Provide the (x, y) coordinate of the cell's center where the given text is located.  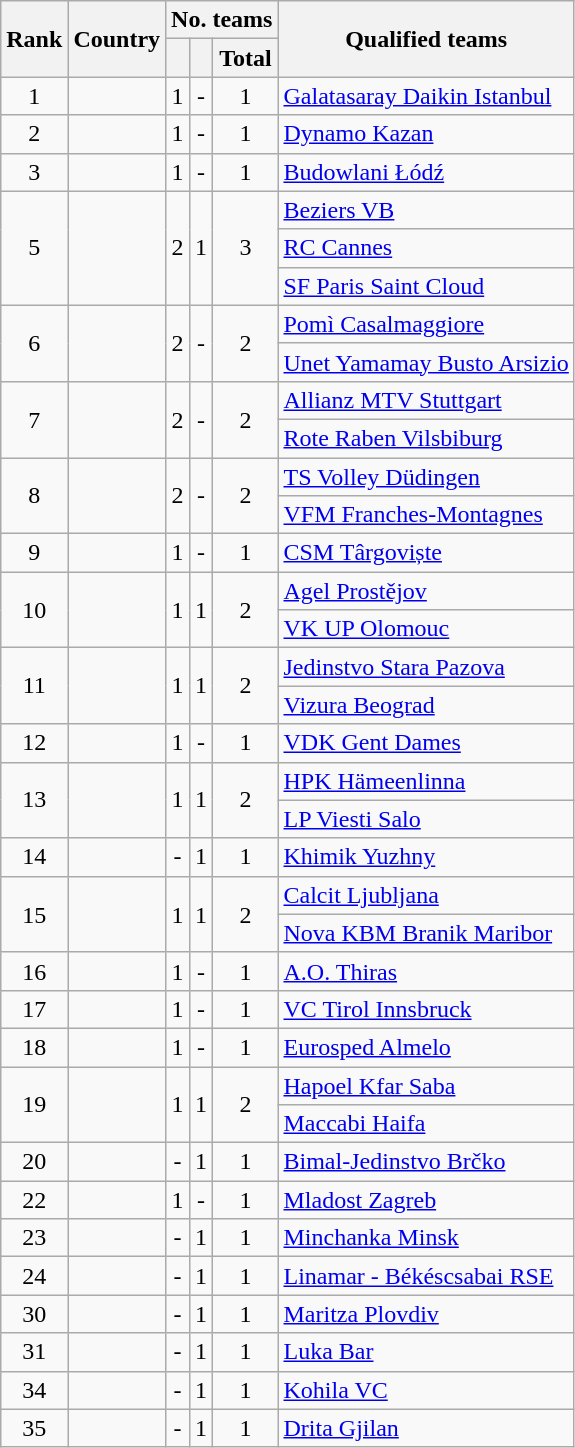
No. teams (222, 20)
5 (34, 248)
12 (34, 743)
Beziers VB (426, 210)
Qualified teams (426, 39)
Mladost Zagreb (426, 1200)
VC Tirol Innsbruck (426, 1009)
22 (34, 1200)
34 (34, 1390)
23 (34, 1238)
11 (34, 686)
SF Paris Saint Cloud (426, 286)
HPK Hämeenlinna (426, 781)
Galatasaray Daikin Istanbul (426, 96)
Rank (34, 39)
Khimik Yuzhny (426, 857)
19 (34, 1104)
CSM Târgoviște (426, 553)
6 (34, 343)
8 (34, 496)
Drita Gjilan (426, 1428)
Bimal-Jedinstvo Brčko (426, 1162)
15 (34, 914)
Vizura Beograd (426, 705)
30 (34, 1314)
Luka Bar (426, 1352)
RC Cannes (426, 248)
10 (34, 610)
Jedinstvo Stara Pazova (426, 667)
Dynamo Kazan (426, 134)
Total (246, 58)
A.O. Thiras (426, 971)
Hapoel Kfar Saba (426, 1085)
Agel Prostějov (426, 591)
Minchanka Minsk (426, 1238)
31 (34, 1352)
Budowlani Łódź (426, 172)
14 (34, 857)
Rote Raben Vilsbiburg (426, 438)
TS Volley Düdingen (426, 477)
9 (34, 553)
16 (34, 971)
VFM Franches-Montagnes (426, 515)
17 (34, 1009)
Maritza Plovdiv (426, 1314)
Country (117, 39)
Kohila VC (426, 1390)
Calcit Ljubljana (426, 895)
18 (34, 1047)
24 (34, 1276)
LP Viesti Salo (426, 819)
35 (34, 1428)
VDK Gent Dames (426, 743)
Pomì Casalmaggiore (426, 324)
Maccabi Haifa (426, 1124)
7 (34, 419)
Eurosped Almelo (426, 1047)
Allianz MTV Stuttgart (426, 400)
Linamar - Békéscsabai RSE (426, 1276)
13 (34, 800)
Unet Yamamay Busto Arsizio (426, 362)
20 (34, 1162)
Nova KBM Branik Maribor (426, 933)
VK UP Olomouc (426, 629)
